Search for the cell housing the specified text and yield its (x, y) center coordinate. 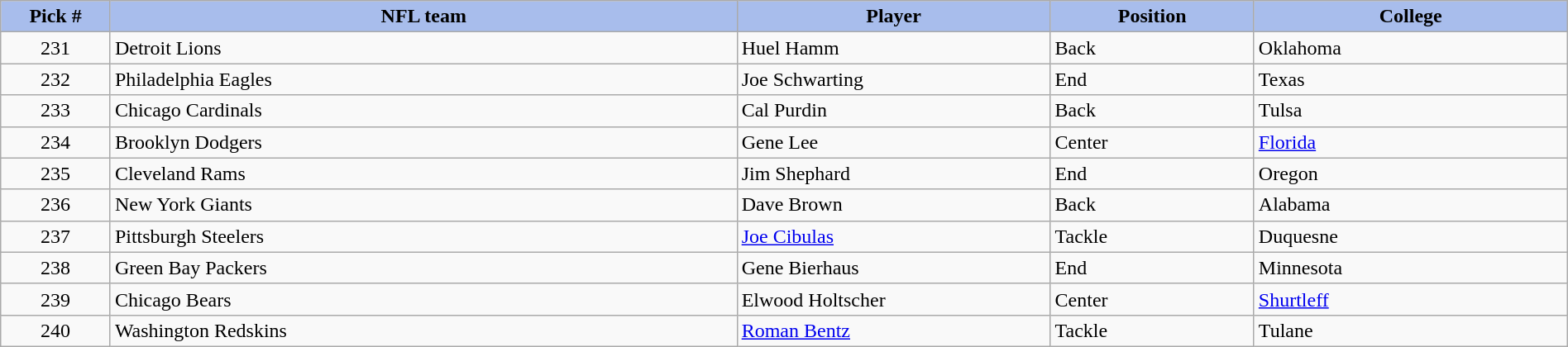
Brooklyn Dodgers (423, 142)
New York Giants (423, 205)
Player (893, 17)
Gene Lee (893, 142)
Alabama (1411, 205)
Tulsa (1411, 111)
236 (56, 205)
Green Bay Packers (423, 268)
Minnesota (1411, 268)
Joe Cibulas (893, 236)
Jim Shephard (893, 173)
Florida (1411, 142)
Pittsburgh Steelers (423, 236)
Chicago Bears (423, 299)
232 (56, 79)
Tulane (1411, 330)
234 (56, 142)
Oklahoma (1411, 48)
Detroit Lions (423, 48)
Joe Schwarting (893, 79)
Gene Bierhaus (893, 268)
Chicago Cardinals (423, 111)
235 (56, 173)
239 (56, 299)
Texas (1411, 79)
Cleveland Rams (423, 173)
Dave Brown (893, 205)
Oregon (1411, 173)
Elwood Holtscher (893, 299)
Pick # (56, 17)
Duquesne (1411, 236)
Philadelphia Eagles (423, 79)
College (1411, 17)
Washington Redskins (423, 330)
Position (1152, 17)
Cal Purdin (893, 111)
237 (56, 236)
NFL team (423, 17)
Roman Bentz (893, 330)
233 (56, 111)
240 (56, 330)
Shurtleff (1411, 299)
231 (56, 48)
Huel Hamm (893, 48)
238 (56, 268)
